Find where the given text appears and provide that cell's center as [x, y] coordinate. 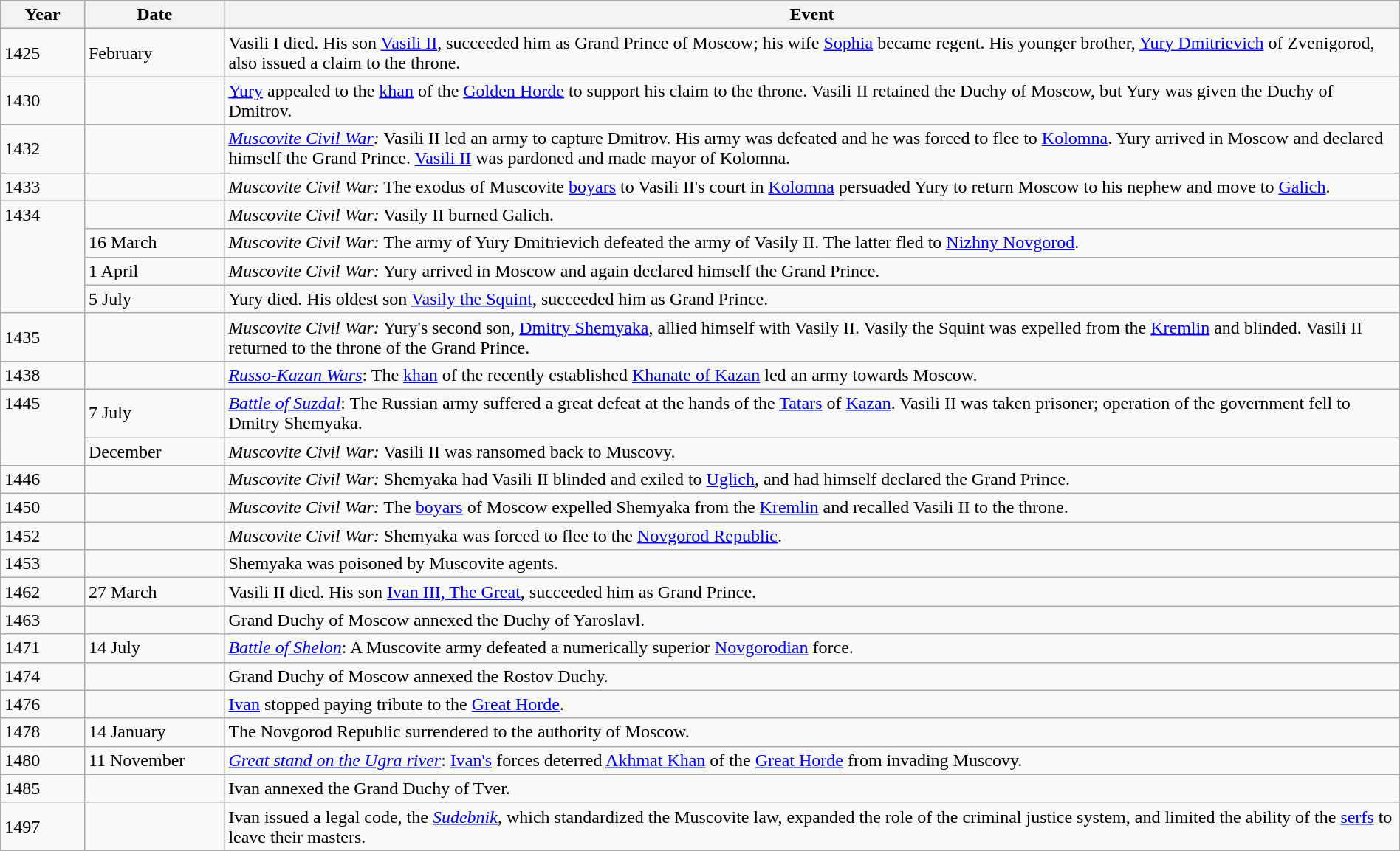
1430 [43, 100]
1425 [43, 53]
1438 [43, 375]
Date [154, 15]
Event [812, 15]
Grand Duchy of Moscow annexed the Duchy of Yaroslavl. [812, 620]
1480 [43, 760]
1476 [43, 704]
27 March [154, 592]
1474 [43, 676]
Muscovite Civil War: The exodus of Muscovite boyars to Vasili II's court in Kolomna persuaded Yury to return Moscow to his nephew and move to Galich. [812, 187]
5 July [154, 299]
Yury died. His oldest son Vasily the Squint, succeeded him as Grand Prince. [812, 299]
Vasili II died. His son Ivan III, The Great, succeeded him as Grand Prince. [812, 592]
1497 [43, 827]
Muscovite Civil War: Shemyaka was forced to flee to the Novgorod Republic. [812, 536]
1 April [154, 271]
1463 [43, 620]
11 November [154, 760]
1452 [43, 536]
1450 [43, 508]
1433 [43, 187]
1485 [43, 788]
Shemyaka was poisoned by Muscovite agents. [812, 564]
1432 [43, 149]
December [154, 451]
Muscovite Civil War: The army of Yury Dmitrievich defeated the army of Vasily II. The latter fled to Nizhny Novgorod. [812, 243]
1471 [43, 648]
1445 [43, 427]
14 July [154, 648]
Great stand on the Ugra river: Ivan's forces deterred Akhmat Khan of the Great Horde from invading Muscovy. [812, 760]
1435 [43, 337]
7 July [154, 413]
Grand Duchy of Moscow annexed the Rostov Duchy. [812, 676]
Muscovite Civil War: Yury arrived in Moscow and again declared himself the Grand Prince. [812, 271]
Russo-Kazan Wars: The khan of the recently established Khanate of Kazan led an army towards Moscow. [812, 375]
Ivan annexed the Grand Duchy of Tver. [812, 788]
Muscovite Civil War: Shemyaka had Vasili II blinded and exiled to Uglich, and had himself declared the Grand Prince. [812, 480]
Muscovite Civil War: Vasily II burned Galich. [812, 215]
Battle of Shelon: A Muscovite army defeated a numerically superior Novgorodian force. [812, 648]
1462 [43, 592]
February [154, 53]
The Novgorod Republic surrendered to the authority of Moscow. [812, 732]
1478 [43, 732]
Muscovite Civil War: Vasili II was ransomed back to Muscovy. [812, 451]
16 March [154, 243]
1446 [43, 480]
Ivan stopped paying tribute to the Great Horde. [812, 704]
Muscovite Civil War: The boyars of Moscow expelled Shemyaka from the Kremlin and recalled Vasili II to the throne. [812, 508]
1434 [43, 257]
Year [43, 15]
14 January [154, 732]
1453 [43, 564]
